Identify which cell holds the provided text, then report its [x, y] central coordinate. 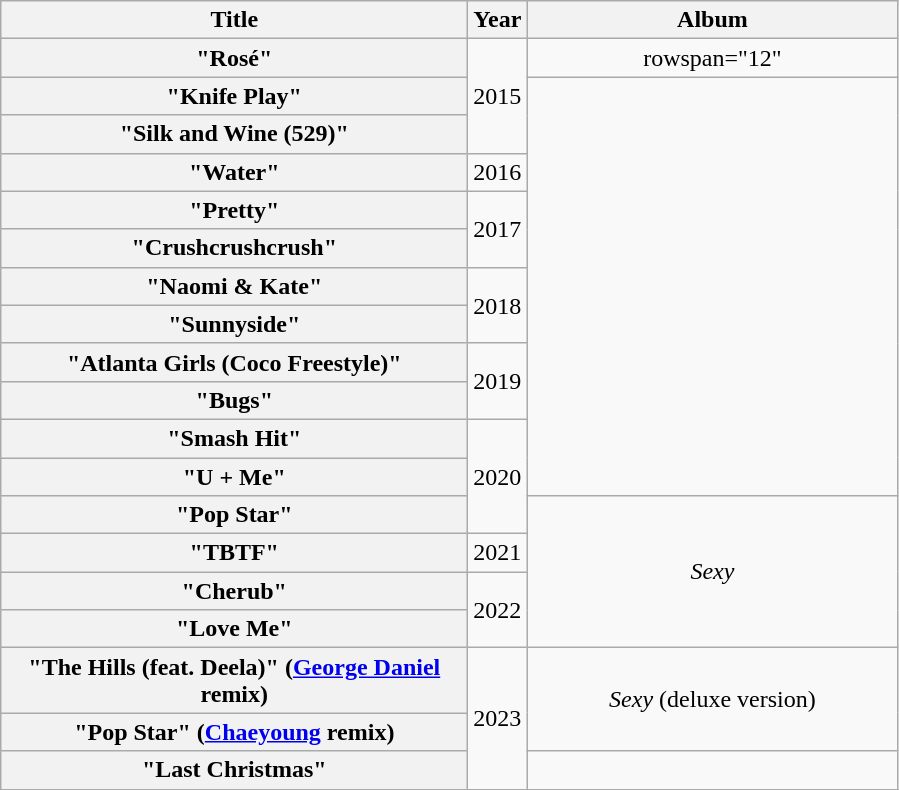
"Naomi & Kate" [234, 286]
2021 [498, 553]
"Pop Star" [234, 515]
2022 [498, 610]
"Cherub" [234, 591]
"Water" [234, 172]
2020 [498, 476]
2023 [498, 718]
Sexy [712, 572]
"Bugs" [234, 400]
"Last Christmas" [234, 770]
2018 [498, 305]
"The Hills (feat. Deela)" (George Daniel remix) [234, 680]
"Pretty" [234, 210]
"U + Me" [234, 477]
"Pop Star" (Chaeyoung remix) [234, 732]
"Rosé" [234, 58]
rowspan="12" [712, 58]
"Atlanta Girls (Coco Freestyle)" [234, 362]
Year [498, 20]
2015 [498, 96]
2016 [498, 172]
"Sunnyside" [234, 324]
"Crushcrushcrush" [234, 248]
"Silk and Wine (529)" [234, 134]
"Smash Hit" [234, 438]
"TBTF" [234, 553]
Sexy (deluxe version) [712, 700]
2017 [498, 229]
2019 [498, 381]
"Love Me" [234, 629]
Album [712, 20]
"Knife Play" [234, 96]
Title [234, 20]
